Search for the cell housing the specified text and yield its [x, y] center coordinate. 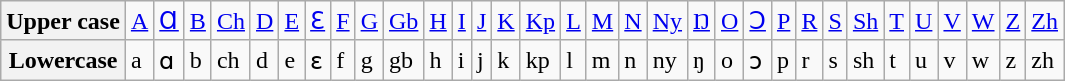
O [729, 21]
Ny [667, 21]
Upper case [64, 21]
kp [540, 60]
H [438, 21]
sh [865, 60]
W [983, 21]
E [292, 21]
Ch [230, 21]
R [810, 21]
v [952, 60]
D [264, 21]
ɛ [318, 60]
Kp [540, 21]
r [810, 60]
u [924, 60]
S [835, 21]
Z [1013, 21]
p [783, 60]
k [506, 60]
I [462, 21]
ch [230, 60]
A [139, 21]
ɔ [758, 60]
m [602, 60]
s [835, 60]
j [481, 60]
z [1013, 60]
f [343, 60]
t [897, 60]
d [264, 60]
Ŋ [702, 21]
zh [1045, 60]
G [369, 21]
B [198, 21]
Ɛ [318, 21]
a [139, 60]
T [897, 21]
N [633, 21]
b [198, 60]
F [343, 21]
U [924, 21]
i [462, 60]
Ɔ [758, 21]
ŋ [702, 60]
J [481, 21]
L [574, 21]
Gb [404, 21]
Ɑ [170, 21]
ɑ [170, 60]
M [602, 21]
Sh [865, 21]
g [369, 60]
l [574, 60]
Zh [1045, 21]
w [983, 60]
e [292, 60]
Lowercase [64, 60]
ny [667, 60]
P [783, 21]
n [633, 60]
K [506, 21]
o [729, 60]
gb [404, 60]
h [438, 60]
V [952, 21]
